Scan for the cell matching the given text and deliver its (x, y) coordinate at center. 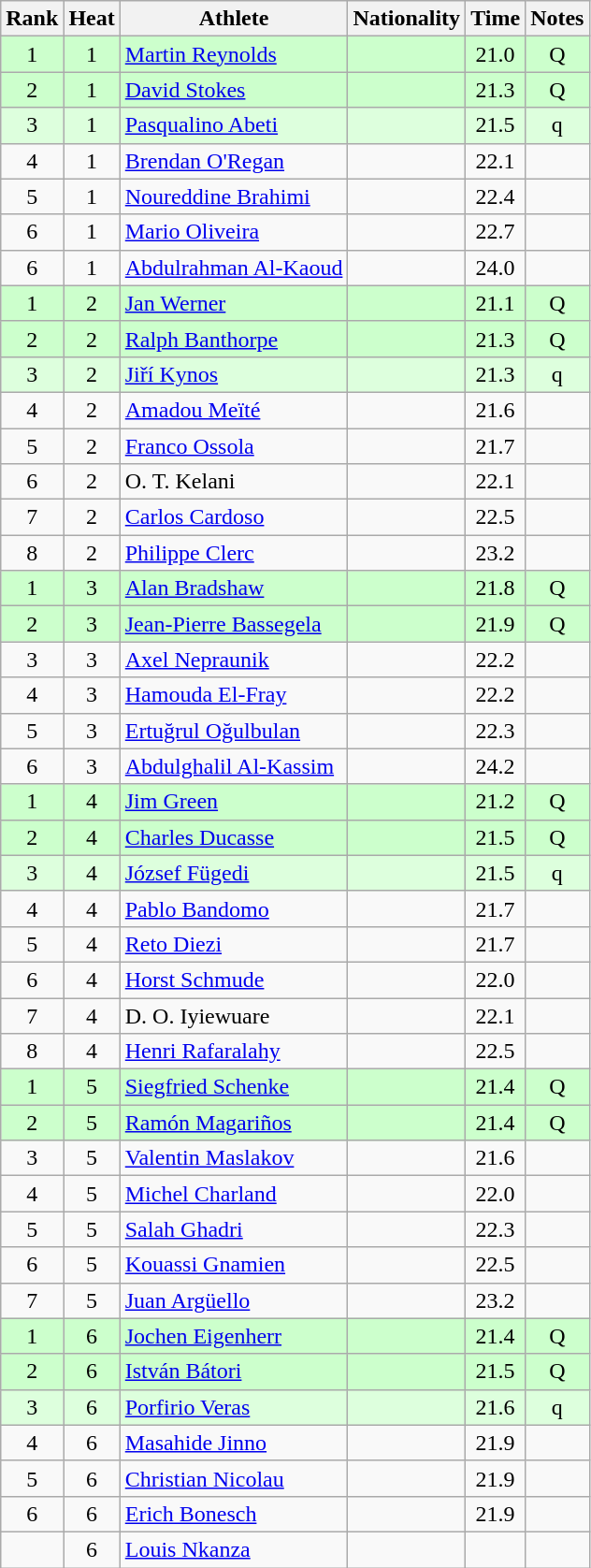
Masahide Jinno (234, 1443)
22.7 (496, 232)
Heat (92, 19)
Hamouda El-Fray (234, 695)
Porfirio Veras (234, 1407)
David Stokes (234, 90)
21.0 (496, 54)
Juan Argüello (234, 1300)
Brendan O'Regan (234, 161)
Salah Ghadri (234, 1229)
Michel Charland (234, 1194)
Nationality (407, 19)
Jean-Pierre Bassegela (234, 624)
Siegfried Schenke (234, 1087)
Jiří Kynos (234, 374)
Christian Nicolau (234, 1478)
József Fügedi (234, 873)
Reto Diezi (234, 944)
Erich Bonesch (234, 1514)
Pablo Bandomo (234, 908)
Amadou Meïté (234, 410)
21.8 (496, 588)
Mario Oliveira (234, 232)
Abdulrahman Al-Kaoud (234, 268)
Rank (32, 19)
Carlos Cardoso (234, 517)
Charles Ducasse (234, 837)
Noureddine Brahimi (234, 196)
Ralph Banthorpe (234, 339)
21.1 (496, 303)
Axel Nepraunik (234, 660)
24.0 (496, 268)
Athlete (234, 19)
Ertuğrul Oğulbulan (234, 731)
Franco Ossola (234, 446)
Notes (557, 19)
Horst Schmude (234, 980)
Jan Werner (234, 303)
Jochen Eigenherr (234, 1336)
Valentin Maslakov (234, 1158)
Jim Green (234, 802)
István Bátori (234, 1372)
24.2 (496, 766)
Abdulghalil Al-Kassim (234, 766)
Henri Rafaralahy (234, 1052)
Time (496, 19)
Pasqualino Abeti (234, 125)
Louis Nkanza (234, 1549)
22.4 (496, 196)
Alan Bradshaw (234, 588)
Martin Reynolds (234, 54)
Philippe Clerc (234, 553)
O. T. Kelani (234, 482)
Ramón Magariños (234, 1123)
Kouassi Gnamien (234, 1265)
21.2 (496, 802)
D. O. Iyiewuare (234, 1015)
